Pinpoint the cell where the given text exists, returning its [X, Y] midpoint coordinate. 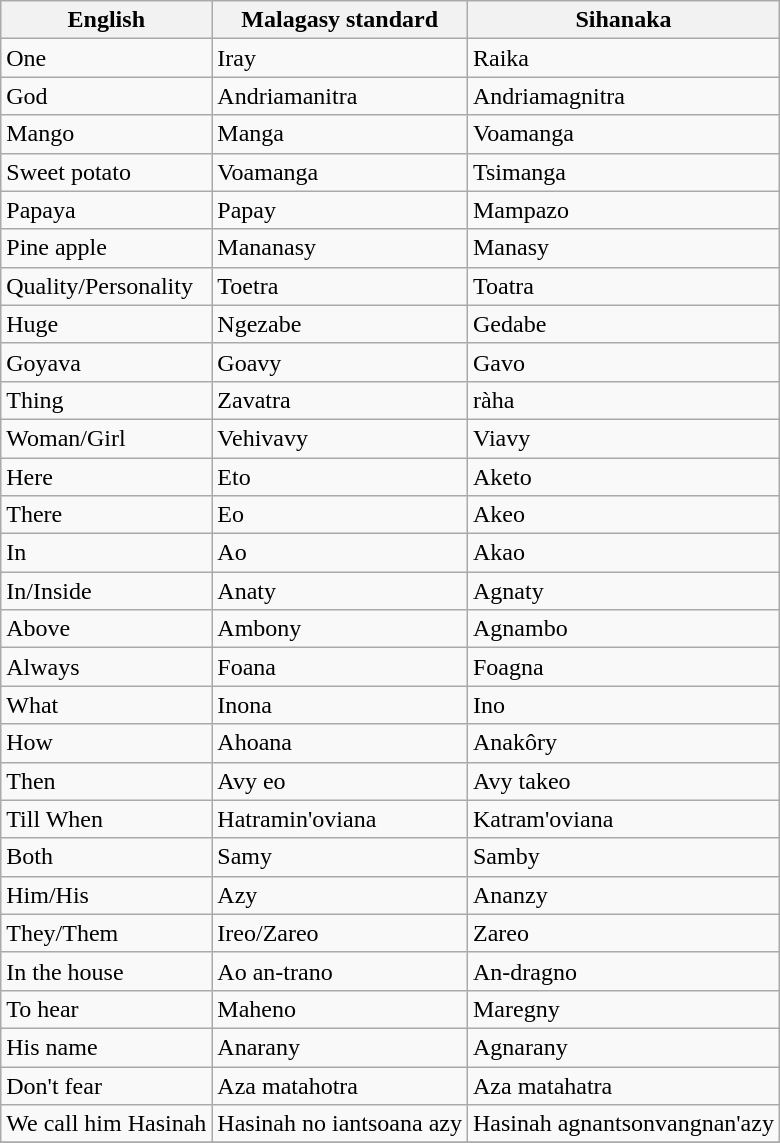
Aza matahotra [340, 1085]
Toetra [340, 286]
Inona [340, 705]
An-dragno [623, 971]
Pine apple [106, 248]
Thing [106, 400]
Katram'oviana [623, 819]
Papay [340, 210]
Ireo/Zareo [340, 933]
Akao [623, 553]
Anarany [340, 1047]
To hear [106, 1009]
Samby [623, 857]
Sweet potato [106, 172]
English [106, 20]
Zareo [623, 933]
Gavo [623, 362]
Avy eo [340, 781]
Ananzy [623, 895]
Always [106, 667]
Maregny [623, 1009]
Eo [340, 515]
Hasinah no iantsoana azy [340, 1124]
Akeo [623, 515]
In/Inside [106, 591]
They/Them [106, 933]
There [106, 515]
Avy takeo [623, 781]
Above [106, 629]
Ahoana [340, 743]
Quality/Personality [106, 286]
Hasinah agnantsonvangnan'azy [623, 1124]
Don't fear [106, 1085]
Anakôry [623, 743]
Agnambo [623, 629]
Raika [623, 58]
Here [106, 477]
Goavy [340, 362]
Mango [106, 134]
Foana [340, 667]
Him/His [106, 895]
Huge [106, 324]
We call him Hasinah [106, 1124]
What [106, 705]
Iray [340, 58]
Tsimanga [623, 172]
God [106, 96]
Azy [340, 895]
Viavy [623, 438]
Manasy [623, 248]
Ao an-trano [340, 971]
Both [106, 857]
Maheno [340, 1009]
Woman/Girl [106, 438]
Sihanaka [623, 20]
Papaya [106, 210]
In the house [106, 971]
Hatramin'oviana [340, 819]
Then [106, 781]
One [106, 58]
Toatra [623, 286]
Andriamanitra [340, 96]
Anaty [340, 591]
Mampazo [623, 210]
Mananasy [340, 248]
Ambony [340, 629]
Aketo [623, 477]
Agnarany [623, 1047]
Agnaty [623, 591]
Eto [340, 477]
In [106, 553]
Ngezabe [340, 324]
His name [106, 1047]
Zavatra [340, 400]
Goyava [106, 362]
Manga [340, 134]
Till When [106, 819]
Malagasy standard [340, 20]
Ino [623, 705]
Foagna [623, 667]
Samy [340, 857]
Gedabe [623, 324]
How [106, 743]
Aza matahatra [623, 1085]
ràha [623, 400]
Ao [340, 553]
Andriamagnitra [623, 96]
Vehivavy [340, 438]
